Scan for the cell matching the given text and deliver its (x, y) coordinate at center. 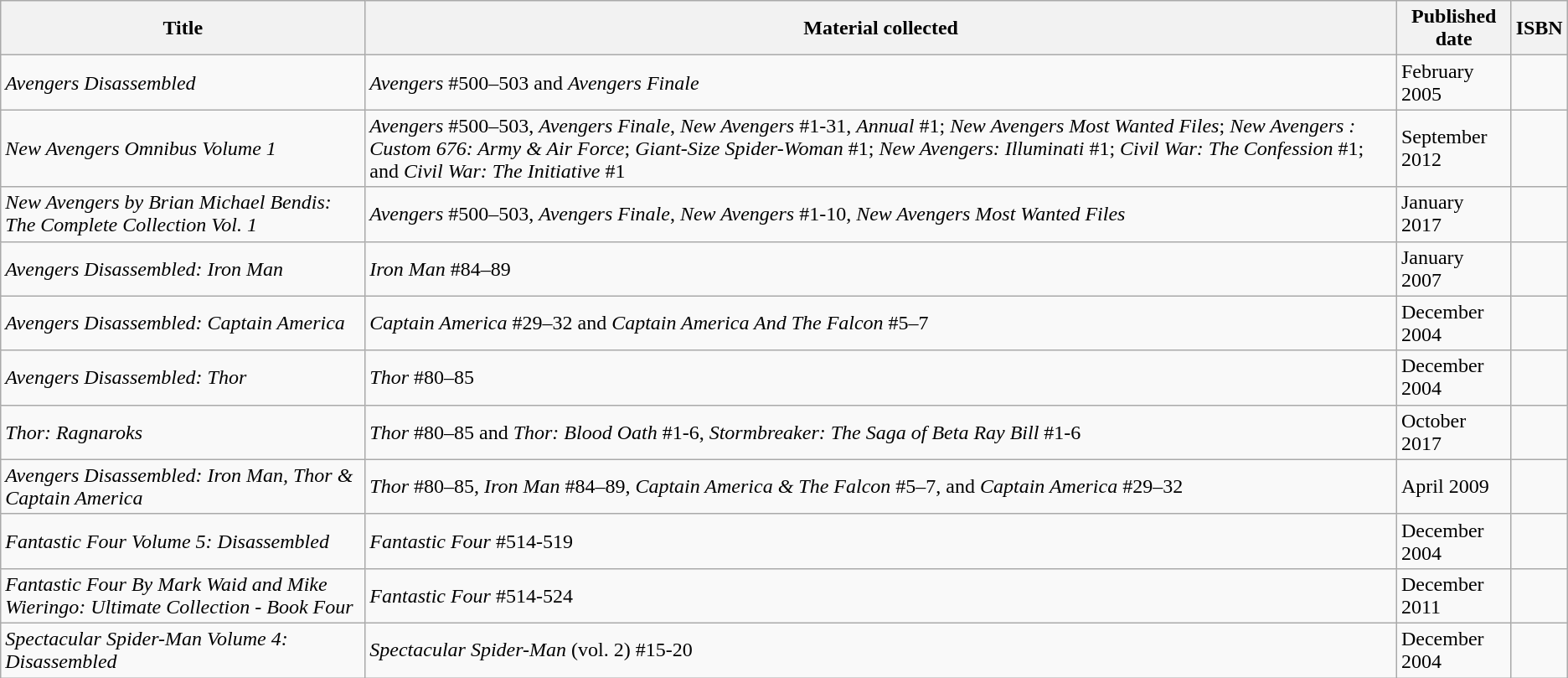
Thor #80–85 (881, 377)
Fantastic Four By Mark Waid and Mike Wieringo: Ultimate Collection - Book Four (183, 595)
February 2005 (1454, 82)
April 2009 (1454, 486)
Avengers #500–503 and Avengers Finale (881, 82)
Fantastic Four Volume 5: Disassembled (183, 541)
Published date (1454, 28)
Iron Man #84–89 (881, 268)
October 2017 (1454, 432)
Fantastic Four #514-519 (881, 541)
Thor: Ragnaroks (183, 432)
Fantastic Four #514-524 (881, 595)
Avengers Disassembled (183, 82)
Thor #80–85, Iron Man #84–89, Captain America & The Falcon #5–7, and Captain America #29–32 (881, 486)
Avengers Disassembled: Iron Man (183, 268)
January 2007 (1454, 268)
September 2012 (1454, 148)
January 2017 (1454, 215)
New Avengers Omnibus Volume 1 (183, 148)
Thor #80–85 and Thor: Blood Oath #1-6, Stormbreaker: The Saga of Beta Ray Bill #1-6 (881, 432)
Avengers Disassembled: Thor (183, 377)
Avengers Disassembled: Iron Man, Thor & Captain America (183, 486)
Captain America #29–32 and Captain America And The Falcon #5–7 (881, 323)
Avengers Disassembled: Captain America (183, 323)
ISBN (1540, 28)
Spectacular Spider-Man Volume 4: Disassembled (183, 650)
New Avengers by Brian Michael Bendis: The Complete Collection Vol. 1 (183, 215)
December 2011 (1454, 595)
Material collected (881, 28)
Avengers #500–503, Avengers Finale, New Avengers #1-10, New Avengers Most Wanted Files (881, 215)
Title (183, 28)
Spectacular Spider-Man (vol. 2) #15-20 (881, 650)
